Capture the cell that displays the provided text and extract its [x, y] central coordinate. 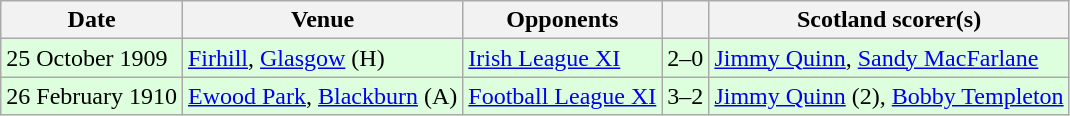
25 October 1909 [92, 58]
26 February 1910 [92, 96]
Firhill, Glasgow (H) [322, 58]
Opponents [562, 20]
Irish League XI [562, 58]
Jimmy Quinn (2), Bobby Templeton [889, 96]
Date [92, 20]
Football League XI [562, 96]
2–0 [686, 58]
Jimmy Quinn, Sandy MacFarlane [889, 58]
3–2 [686, 96]
Ewood Park, Blackburn (A) [322, 96]
Venue [322, 20]
Scotland scorer(s) [889, 20]
